Capture the cell that displays the provided text and extract its (X, Y) central coordinate. 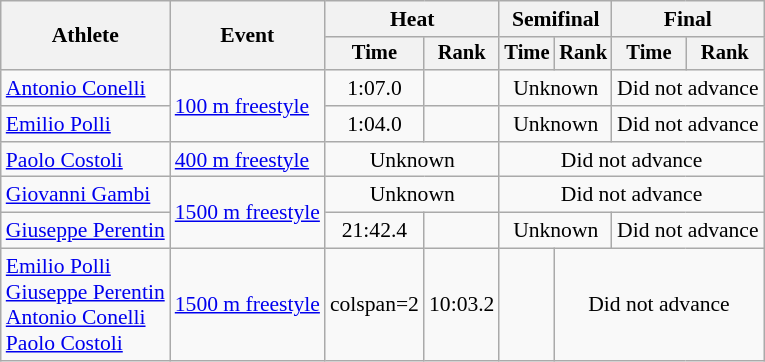
Athlete (86, 36)
1:04.0 (374, 124)
21:42.4 (374, 231)
Antonio Conelli (86, 88)
Emilio Polli (86, 124)
1:07.0 (374, 88)
Giuseppe Perentin (86, 231)
Semifinal (555, 19)
Paolo Costoli (86, 160)
100 m freestyle (248, 106)
Giovanni Gambi (86, 195)
colspan=2 (374, 305)
Event (248, 36)
Heat (412, 19)
400 m freestyle (248, 160)
Emilio PolliGiuseppe PerentinAntonio ConelliPaolo Costoli (86, 305)
Final (688, 19)
10:03.2 (462, 305)
